From the cell containing the given text, extract its center point as (x, y) coordinate. 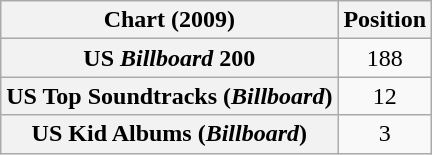
188 (385, 58)
US Kid Albums (Billboard) (170, 134)
US Billboard 200 (170, 58)
Chart (2009) (170, 20)
US Top Soundtracks (Billboard) (170, 96)
3 (385, 134)
12 (385, 96)
Position (385, 20)
